Determine the [x, y] coordinate at the center of the cell enclosing the given text.  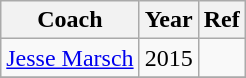
Coach [70, 20]
2015 [168, 58]
Jesse Marsch [70, 58]
Ref [222, 20]
Year [168, 20]
